Find where the given text appears and provide that cell's center as [x, y] coordinate. 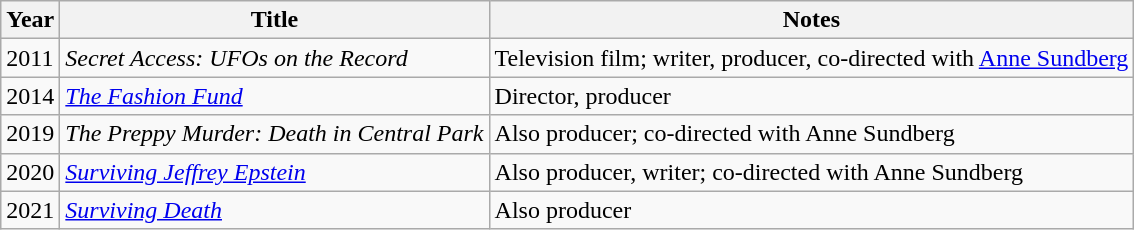
Also producer, writer; co-directed with Anne Sundberg [812, 172]
2021 [30, 210]
2020 [30, 172]
Director, producer [812, 96]
The Fashion Fund [274, 96]
2019 [30, 134]
2011 [30, 58]
Television film; writer, producer, co-directed with Anne Sundberg [812, 58]
Year [30, 20]
The Preppy Murder: Death in Central Park [274, 134]
Surviving Death [274, 210]
Also producer; co-directed with Anne Sundberg [812, 134]
Also producer [812, 210]
Title [274, 20]
Secret Access: UFOs on the Record [274, 58]
2014 [30, 96]
Surviving Jeffrey Epstein [274, 172]
Notes [812, 20]
